Output the (X, Y) coordinate of the center of the cell containing the given text.  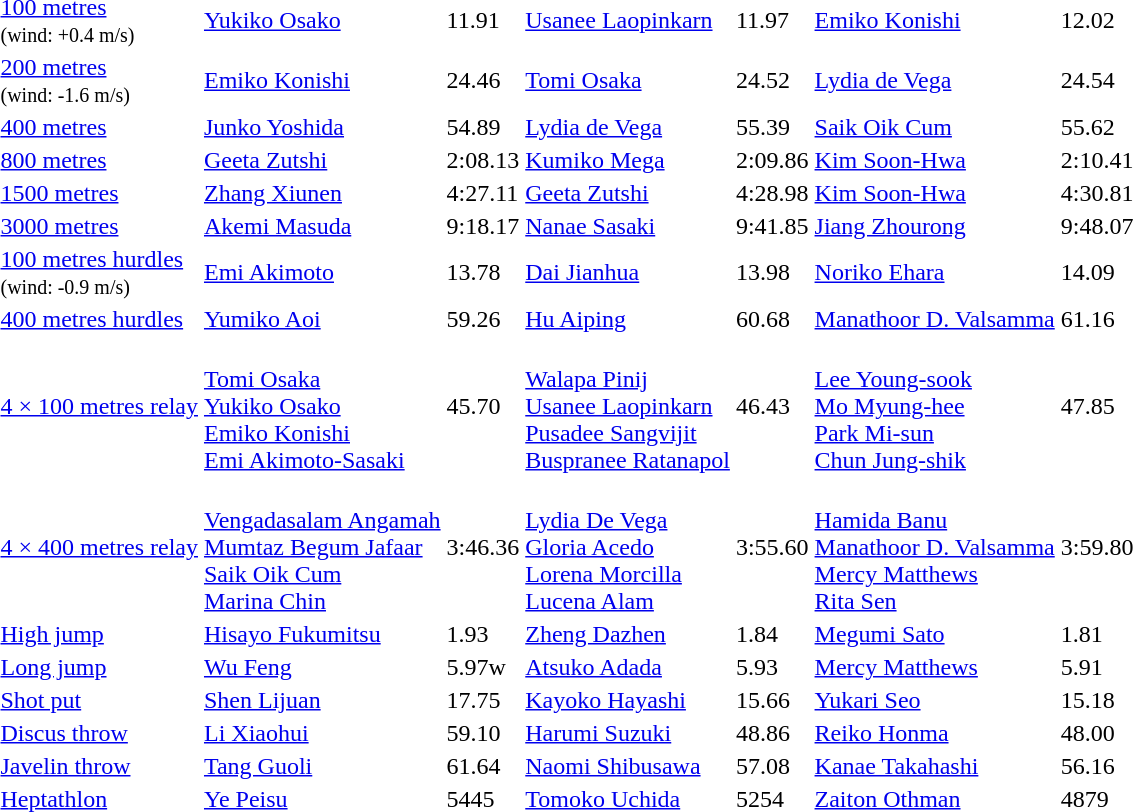
Kumiko Mega (628, 160)
Zheng Dazhen (628, 634)
Hu Aiping (628, 319)
54.89 (483, 127)
Li Xiaohui (322, 733)
Yumiko Aoi (322, 319)
Megumi Sato (934, 634)
Akemi Masuda (322, 226)
45.70 (483, 406)
Vengadasalam AngamahMumtaz Begum JafaarSaik Oik CumMarina Chin (322, 547)
46.43 (772, 406)
Harumi Suzuki (628, 733)
1.93 (483, 634)
Emi Akimoto (322, 272)
Tomi OsakaYukiko OsakoEmiko KonishiEmi Akimoto-Sasaki (322, 406)
59.26 (483, 319)
2:09.86 (772, 160)
17.75 (483, 700)
Tomi Osaka (628, 80)
4:28.98 (772, 193)
61.64 (483, 766)
2:08.13 (483, 160)
Nanae Sasaki (628, 226)
59.10 (483, 733)
Yukari Seo (934, 700)
24.52 (772, 80)
3:46.36 (483, 547)
4:27.11 (483, 193)
Naomi Shibusawa (628, 766)
57.08 (772, 766)
Zhang Xiunen (322, 193)
Dai Jianhua (628, 272)
Hamida BanuManathoor D. ValsammaMercy MatthewsRita Sen (934, 547)
Wu Feng (322, 667)
Hisayo Fukumitsu (322, 634)
60.68 (772, 319)
5.97w (483, 667)
24.46 (483, 80)
48.86 (772, 733)
15.66 (772, 700)
Reiko Honma (934, 733)
13.78 (483, 272)
3:55.60 (772, 547)
1.84 (772, 634)
13.98 (772, 272)
9:41.85 (772, 226)
5.93 (772, 667)
Mercy Matthews (934, 667)
Walapa PinijUsanee LaopinkarnPusadee SangvijitBuspranee Ratanapol (628, 406)
55.39 (772, 127)
Kanae Takahashi (934, 766)
9:18.17 (483, 226)
Manathoor D. Valsamma (934, 319)
Emiko Konishi (322, 80)
Atsuko Adada (628, 667)
Shen Lijuan (322, 700)
Lydia De VegaGloria AcedoLorena MorcillaLucena Alam (628, 547)
Junko Yoshida (322, 127)
Noriko Ehara (934, 272)
Jiang Zhourong (934, 226)
Lee Young-sookMo Myung-heePark Mi-sunChun Jung-shik (934, 406)
Saik Oik Cum (934, 127)
Tang Guoli (322, 766)
Kayoko Hayashi (628, 700)
